Determine the [X, Y] coordinate at the center of the cell enclosing the given text.  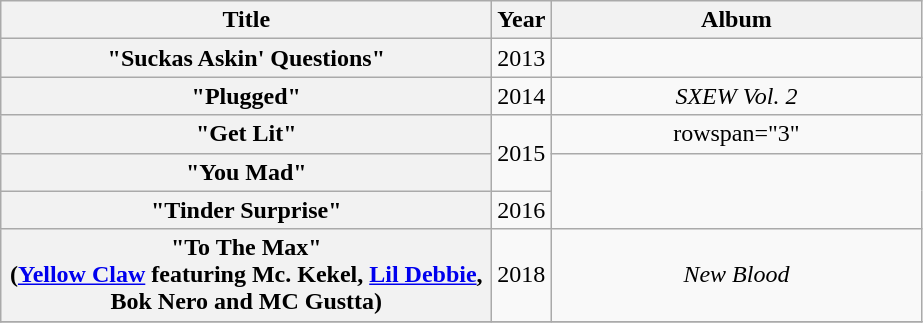
2016 [522, 210]
"Get Lit" [246, 134]
"To The Max" (Yellow Claw featuring Mc. Kekel, Lil Debbie, Bok Nero and MC Gustta) [246, 275]
"Tinder Surprise" [246, 210]
"You Mad" [246, 172]
rowspan="3" [736, 134]
Album [736, 20]
Title [246, 20]
2015 [522, 153]
"Suckas Askin' Questions" [246, 58]
New Blood [736, 275]
2014 [522, 96]
Year [522, 20]
"Plugged" [246, 96]
SXEW Vol. 2 [736, 96]
2018 [522, 275]
2013 [522, 58]
